Detect which cell encompasses the target text, then output its [X, Y] center coordinate. 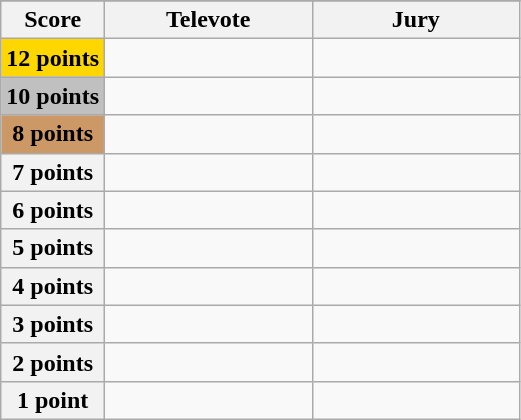
Score [53, 20]
7 points [53, 172]
12 points [53, 58]
3 points [53, 324]
10 points [53, 96]
1 point [53, 400]
Televote [209, 20]
6 points [53, 210]
2 points [53, 362]
4 points [53, 286]
5 points [53, 248]
Jury [416, 20]
8 points [53, 134]
